Detect which cell encompasses the target text, then output its [X, Y] center coordinate. 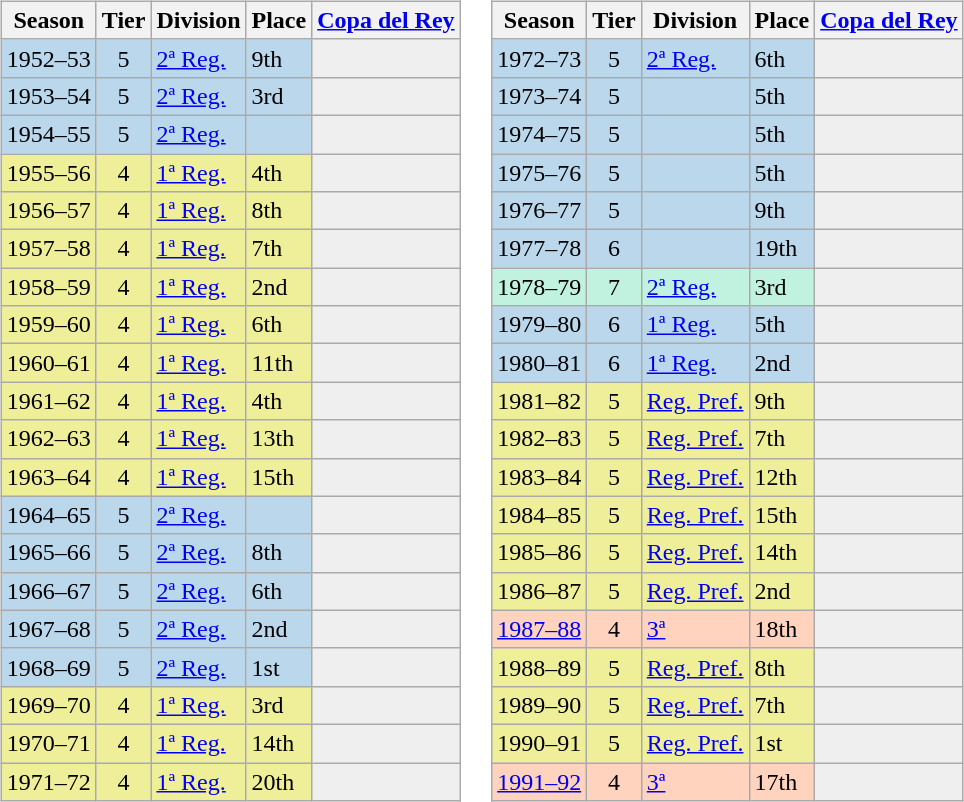
20th [279, 781]
1969–70 [48, 705]
1961–62 [48, 401]
19th [782, 249]
1974–75 [540, 134]
1952–53 [48, 58]
18th [782, 629]
1955–56 [48, 173]
1991–92 [540, 781]
1971–72 [48, 781]
1982–83 [540, 439]
1958–59 [48, 287]
11th [279, 363]
1989–90 [540, 705]
1977–78 [540, 249]
1970–71 [48, 743]
1966–67 [48, 591]
1984–85 [540, 515]
13th [279, 439]
1967–68 [48, 629]
1979–80 [540, 325]
1956–57 [48, 211]
1990–91 [540, 743]
1973–74 [540, 96]
1965–66 [48, 553]
1960–61 [48, 363]
1975–76 [540, 173]
1987–88 [540, 629]
1964–65 [48, 515]
1963–64 [48, 477]
1985–86 [540, 553]
1988–89 [540, 667]
1981–82 [540, 401]
1954–55 [48, 134]
1968–69 [48, 667]
1986–87 [540, 591]
12th [782, 477]
1978–79 [540, 287]
1962–63 [48, 439]
17th [782, 781]
1957–58 [48, 249]
1976–77 [540, 211]
1980–81 [540, 363]
1983–84 [540, 477]
1972–73 [540, 58]
1953–54 [48, 96]
7 [614, 287]
1959–60 [48, 325]
